Capture the cell that displays the provided text and extract its [X, Y] central coordinate. 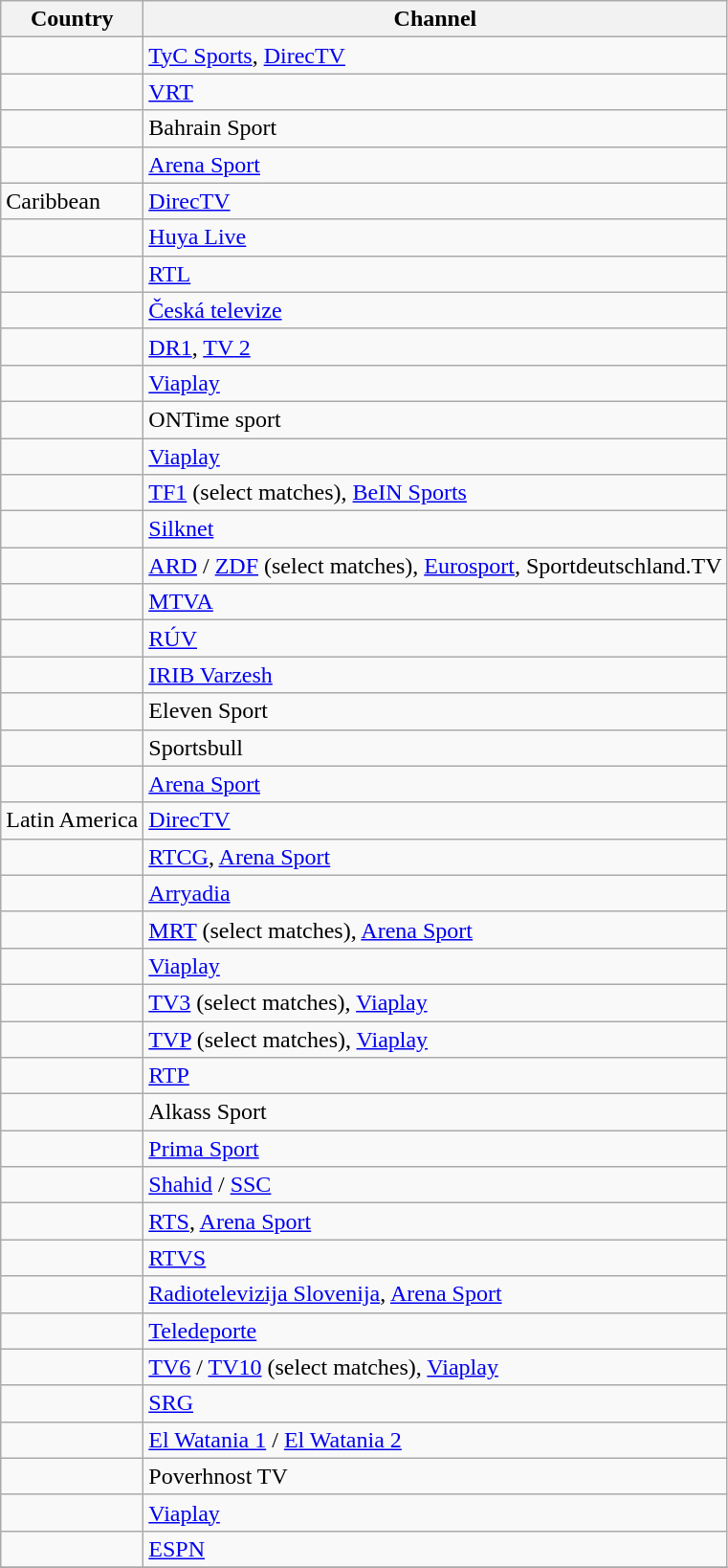
Poverhnost TV [435, 1476]
MRT (select matches), Arena Sport [435, 930]
IRIB Varzesh [435, 675]
RTVS [435, 1258]
Caribbean [73, 201]
El Watania 1 / El Watania 2 [435, 1440]
Sportsbull [435, 748]
TVP (select matches), Viaplay [435, 1039]
MTVA [435, 602]
Shahid / SSC [435, 1185]
Prima Sport [435, 1149]
Channel [435, 19]
Silknet [435, 529]
VRT [435, 92]
DR1, TV 2 [435, 347]
TyC Sports, DirecTV [435, 56]
ONTime sport [435, 419]
Eleven Sport [435, 711]
Bahrain Sport [435, 128]
Latin America [73, 820]
TV6 / TV10 (select matches), Viaplay [435, 1367]
RTS, Arena Sport [435, 1221]
RTCG, Arena Sport [435, 857]
ESPN [435, 1549]
RTL [435, 274]
RTP [435, 1076]
ARD / ZDF (select matches), Eurosport, Sportdeutschland.TV [435, 566]
Radiotelevizija Slovenija, Arena Sport [435, 1294]
SRG [435, 1403]
TF1 (select matches), BeIN Sports [435, 493]
RÚV [435, 638]
TV3 (select matches), Viaplay [435, 1002]
Teledeporte [435, 1331]
Česká televize [435, 310]
Alkass Sport [435, 1112]
Arryadia [435, 893]
Huya Live [435, 237]
Country [73, 19]
